For the text-containing cell, return its midpoint in (x, y) coordinate format. 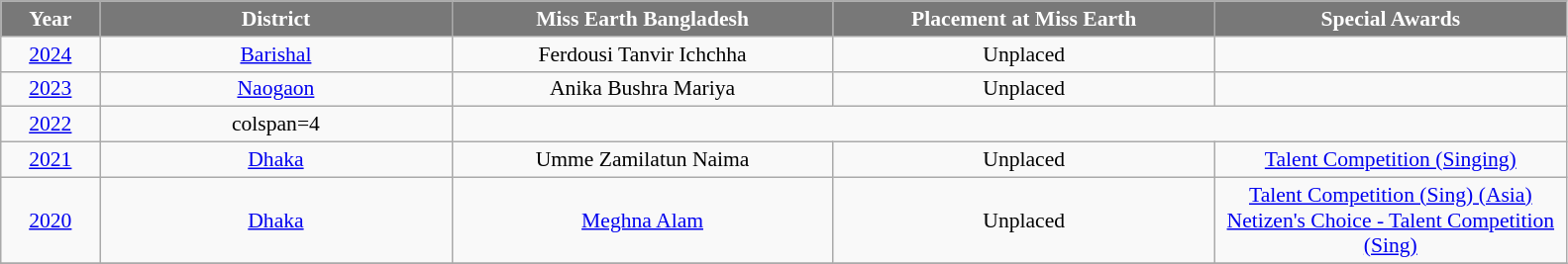
Anika Bushra Mariya (642, 89)
Barishal (275, 54)
Ferdousi Tanvir Ichchha (642, 54)
District (275, 19)
Meghna Alam (642, 220)
Miss Earth Bangladesh (642, 19)
Placement at Miss Earth (1024, 19)
Umme Zamilatun Naima (642, 160)
Naogaon (275, 89)
Talent Competition (Sing) (Asia)Netizen's Choice - Talent Competition (Sing) (1391, 220)
colspan=4 (275, 125)
Special Awards (1391, 19)
2020 (51, 220)
2022 (51, 125)
Talent Competition (Singing) (1391, 160)
2023 (51, 89)
Year (51, 19)
2024 (51, 54)
2021 (51, 160)
